Determine the (X, Y) coordinate at the center of the cell enclosing the given text.  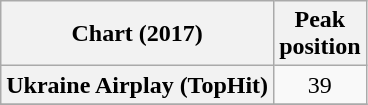
Peakposition (320, 34)
Chart (2017) (138, 34)
39 (320, 85)
Ukraine Airplay (TopHit) (138, 85)
